Detect which cell encompasses the target text, then output its [X, Y] center coordinate. 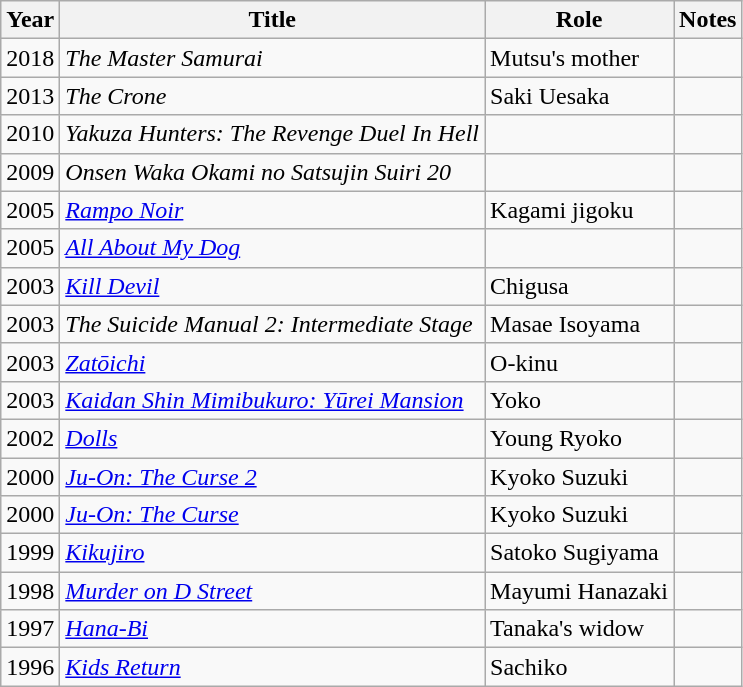
Masae Isoyama [580, 324]
Tanaka's widow [580, 629]
Ju-On: The Curse [272, 515]
Chigusa [580, 286]
Zatōichi [272, 362]
Notes [708, 20]
Yakuza Hunters: The Revenge Duel In Hell [272, 134]
Kill Devil [272, 286]
Kagami jigoku [580, 210]
2002 [30, 438]
Hana-Bi [272, 629]
Mayumi Hanazaki [580, 591]
Role [580, 20]
1997 [30, 629]
1999 [30, 553]
Sachiko [580, 667]
Yoko [580, 400]
Kikujiro [272, 553]
Dolls [272, 438]
Onsen Waka Okami no Satsujin Suiri 20 [272, 172]
Rampo Noir [272, 210]
Title [272, 20]
Kids Return [272, 667]
2010 [30, 134]
Year [30, 20]
Satoko Sugiyama [580, 553]
2009 [30, 172]
1998 [30, 591]
Ju-On: The Curse 2 [272, 477]
Mutsu's mother [580, 58]
Saki Uesaka [580, 96]
The Crone [272, 96]
1996 [30, 667]
The Master Samurai [272, 58]
All About My Dog [272, 248]
The Suicide Manual 2: Intermediate Stage [272, 324]
Murder on D Street [272, 591]
Kaidan Shin Mimibukuro: Yūrei Mansion [272, 400]
O-kinu [580, 362]
2018 [30, 58]
Young Ryoko [580, 438]
2013 [30, 96]
